From the cell containing the given text, extract its center point as [X, Y] coordinate. 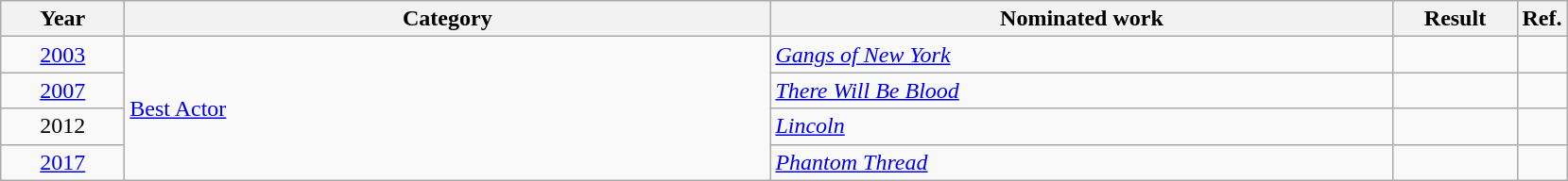
Ref. [1542, 19]
There Will Be Blood [1081, 90]
Best Actor [448, 108]
Nominated work [1081, 19]
2012 [62, 126]
Category [448, 19]
Lincoln [1081, 126]
2017 [62, 162]
2007 [62, 90]
2003 [62, 55]
Gangs of New York [1081, 55]
Phantom Thread [1081, 162]
Result [1456, 19]
Year [62, 19]
